Output the [X, Y] coordinate of the center of the cell containing the given text.  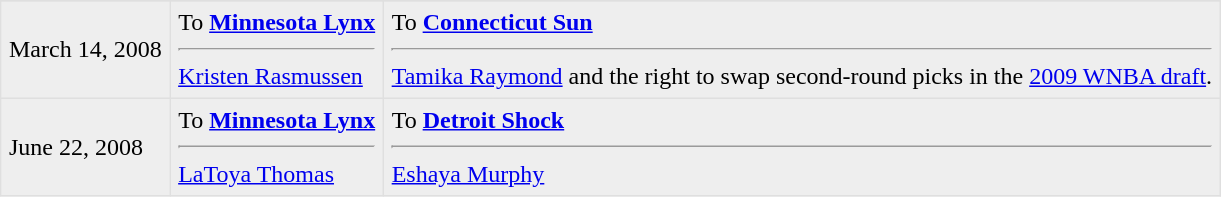
To Minnesota Lynx Kristen Rasmussen [277, 50]
To Detroit Shock Eshaya Murphy [802, 147]
March 14, 2008 [86, 50]
To Minnesota Lynx LaToya Thomas [277, 147]
To Connecticut Sun Tamika Raymond and the right to swap second-round picks in the 2009 WNBA draft. [802, 50]
June 22, 2008 [86, 147]
